Pinpoint the cell where the given text exists, returning its [x, y] midpoint coordinate. 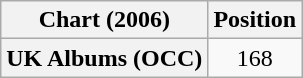
Position [255, 20]
Chart (2006) [104, 20]
168 [255, 58]
UK Albums (OCC) [104, 58]
